Identify which cell holds the provided text, then report its (x, y) central coordinate. 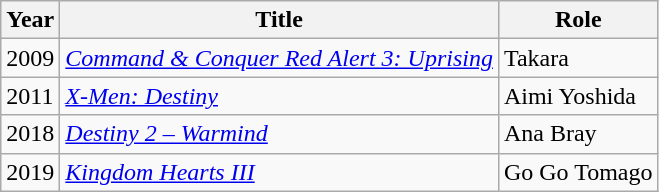
Aimi Yoshida (578, 96)
Takara (578, 58)
2018 (30, 134)
Year (30, 20)
Kingdom Hearts III (280, 172)
2009 (30, 58)
Go Go Tomago (578, 172)
2019 (30, 172)
2011 (30, 96)
X-Men: Destiny (280, 96)
Title (280, 20)
Command & Conquer Red Alert 3: Uprising (280, 58)
Destiny 2 – Warmind (280, 134)
Ana Bray (578, 134)
Role (578, 20)
